Pinpoint the cell where the given text exists, returning its (x, y) midpoint coordinate. 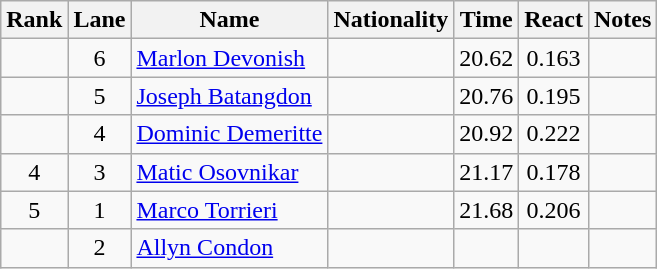
Notes (622, 20)
20.92 (486, 134)
21.17 (486, 172)
6 (100, 58)
Lane (100, 20)
20.76 (486, 96)
Time (486, 20)
Joseph Batangdon (230, 96)
0.178 (554, 172)
Marlon Devonish (230, 58)
3 (100, 172)
React (554, 20)
Rank (34, 20)
2 (100, 248)
Dominic Demeritte (230, 134)
21.68 (486, 210)
Allyn Condon (230, 248)
0.163 (554, 58)
Name (230, 20)
1 (100, 210)
20.62 (486, 58)
0.206 (554, 210)
Matic Osovnikar (230, 172)
Nationality (391, 20)
0.195 (554, 96)
Marco Torrieri (230, 210)
0.222 (554, 134)
